Determine the [x, y] coordinate at the center of the cell enclosing the given text.  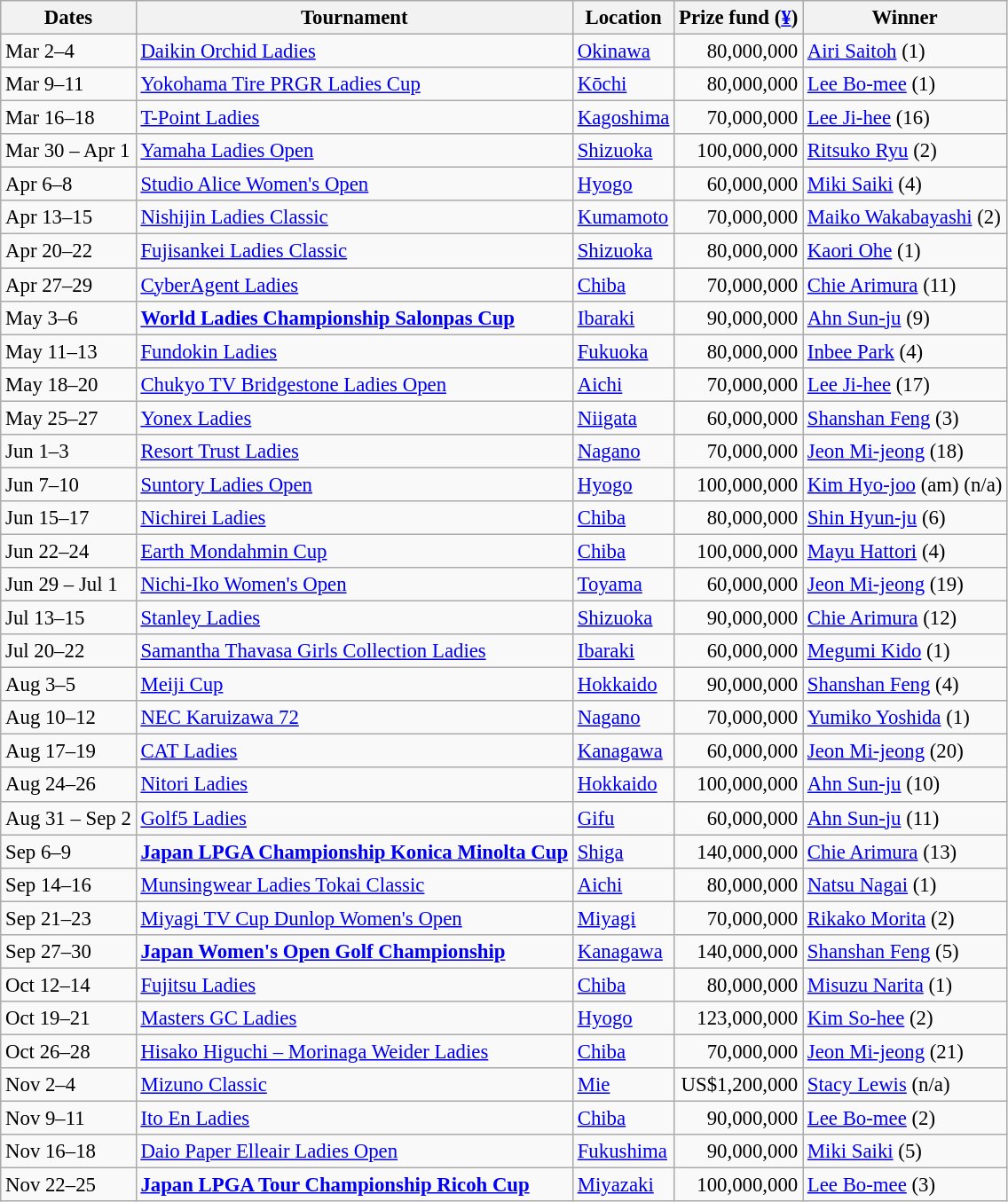
Chukyo TV Bridgestone Ladies Open [354, 384]
Dates [68, 18]
Mar 2–4 [68, 51]
Miyagi TV Cup Dunlop Women's Open [354, 918]
Misuzu Narita (1) [905, 985]
Lee Bo-mee (2) [905, 1119]
Shanshan Feng (5) [905, 952]
Nov 16–18 [68, 1151]
Airi Saitoh (1) [905, 51]
Nov 2–4 [68, 1085]
Nichirei Ladies [354, 518]
Japan LPGA Tour Championship Ricoh Cup [354, 1185]
Resort Trust Ladies [354, 452]
Aug 24–26 [68, 785]
Nov 22–25 [68, 1185]
Ahn Sun-ju (10) [905, 785]
Location [623, 18]
Aug 17–19 [68, 751]
Natsu Nagai (1) [905, 884]
Ahn Sun-ju (9) [905, 318]
Masters GC Ladies [354, 1018]
Sep 21–23 [68, 918]
Toyama [623, 585]
Gifu [623, 818]
CyberAgent Ladies [354, 285]
Hisako Higuchi – Morinaga Weider Ladies [354, 1051]
Jeon Mi-jeong (18) [905, 452]
Nov 9–11 [68, 1119]
Mar 30 – Apr 1 [68, 151]
May 3–6 [68, 318]
Kumamoto [623, 217]
Kōchi [623, 84]
Apr 6–8 [68, 185]
CAT Ladies [354, 751]
Nitori Ladies [354, 785]
Meiji Cup [354, 685]
May 25–27 [68, 418]
Nichi-Iko Women's Open [354, 585]
Chie Arimura (13) [905, 852]
Fukushima [623, 1151]
Japan LPGA Championship Konica Minolta Cup [354, 852]
Suntory Ladies Open [354, 484]
Apr 27–29 [68, 285]
Rikako Morita (2) [905, 918]
Sep 6–9 [68, 852]
US$1,200,000 [738, 1085]
Mayu Hattori (4) [905, 551]
Yonex Ladies [354, 418]
Nishijin Ladies Classic [354, 217]
Japan Women's Open Golf Championship [354, 952]
Apr 13–15 [68, 217]
Chie Arimura (12) [905, 618]
Oct 19–21 [68, 1018]
Okinawa [623, 51]
Lee Ji-hee (16) [905, 118]
Lee Bo-mee (3) [905, 1185]
Oct 26–28 [68, 1051]
Kaori Ohe (1) [905, 251]
Sep 14–16 [68, 884]
Oct 12–14 [68, 985]
Winner [905, 18]
Ritsuko Ryu (2) [905, 151]
Chie Arimura (11) [905, 285]
Studio Alice Women's Open [354, 185]
NEC Karuizawa 72 [354, 718]
May 18–20 [68, 384]
Shiga [623, 852]
Daikin Orchid Ladies [354, 51]
Niigata [623, 418]
Aug 31 – Sep 2 [68, 818]
Aug 3–5 [68, 685]
Mizuno Classic [354, 1085]
Stanley Ladies [354, 618]
Stacy Lewis (n/a) [905, 1085]
Golf5 Ladies [354, 818]
Kagoshima [623, 118]
Kim Hyo-joo (am) (n/a) [905, 484]
Shin Hyun-ju (6) [905, 518]
Lee Bo-mee (1) [905, 84]
Miki Saiki (4) [905, 185]
Ahn Sun-ju (11) [905, 818]
Jeon Mi-jeong (20) [905, 751]
Aug 10–12 [68, 718]
Fujitsu Ladies [354, 985]
Jun 22–24 [68, 551]
Yumiko Yoshida (1) [905, 718]
Prize fund (¥) [738, 18]
Earth Mondahmin Cup [354, 551]
Fujisankei Ladies Classic [354, 251]
Sep 27–30 [68, 952]
T-Point Ladies [354, 118]
Ito En Ladies [354, 1119]
Jun 1–3 [68, 452]
123,000,000 [738, 1018]
Yamaha Ladies Open [354, 151]
Kim So-hee (2) [905, 1018]
Mar 9–11 [68, 84]
Tournament [354, 18]
Jeon Mi-jeong (19) [905, 585]
Apr 20–22 [68, 251]
Samantha Thavasa Girls Collection Ladies [354, 651]
Fundokin Ladies [354, 351]
Jun 7–10 [68, 484]
Inbee Park (4) [905, 351]
Munsingwear Ladies Tokai Classic [354, 884]
Jun 15–17 [68, 518]
Jeon Mi-jeong (21) [905, 1051]
Shanshan Feng (4) [905, 685]
Lee Ji-hee (17) [905, 384]
World Ladies Championship Salonpas Cup [354, 318]
Daio Paper Elleair Ladies Open [354, 1151]
Fukuoka [623, 351]
May 11–13 [68, 351]
Jul 13–15 [68, 618]
Jul 20–22 [68, 651]
Megumi Kido (1) [905, 651]
Jun 29 – Jul 1 [68, 585]
Yokohama Tire PRGR Ladies Cup [354, 84]
Mar 16–18 [68, 118]
Mie [623, 1085]
Miyazaki [623, 1185]
Miyagi [623, 918]
Maiko Wakabayashi (2) [905, 217]
Miki Saiki (5) [905, 1151]
Shanshan Feng (3) [905, 418]
